Extract the [X, Y] coordinate from the center of the cell holding the provided text.  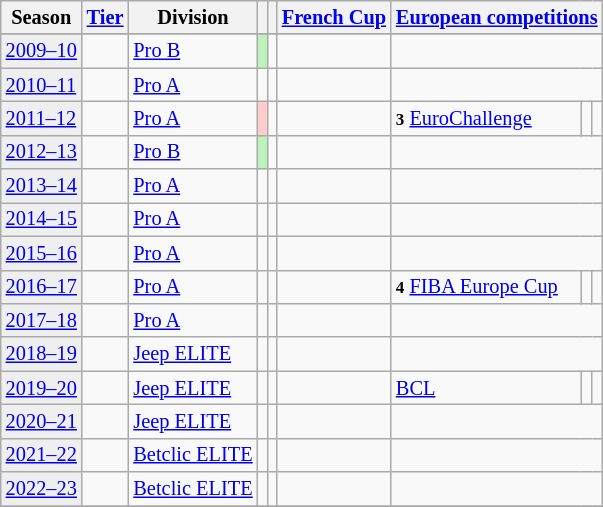
2009–10 [42, 51]
2019–20 [42, 388]
4 FIBA Europe Cup [486, 287]
2020–21 [42, 421]
2012–13 [42, 152]
2015–16 [42, 253]
2013–14 [42, 186]
Season [42, 17]
European competitions [497, 17]
2018–19 [42, 354]
2011–12 [42, 118]
2017–18 [42, 320]
2010–11 [42, 85]
2016–17 [42, 287]
Division [192, 17]
2021–22 [42, 455]
2022–23 [42, 489]
2014–15 [42, 219]
BCL [486, 388]
Tier [106, 17]
3 EuroChallenge [486, 118]
French Cup [334, 17]
